From the cell containing the given text, extract its center point as (x, y) coordinate. 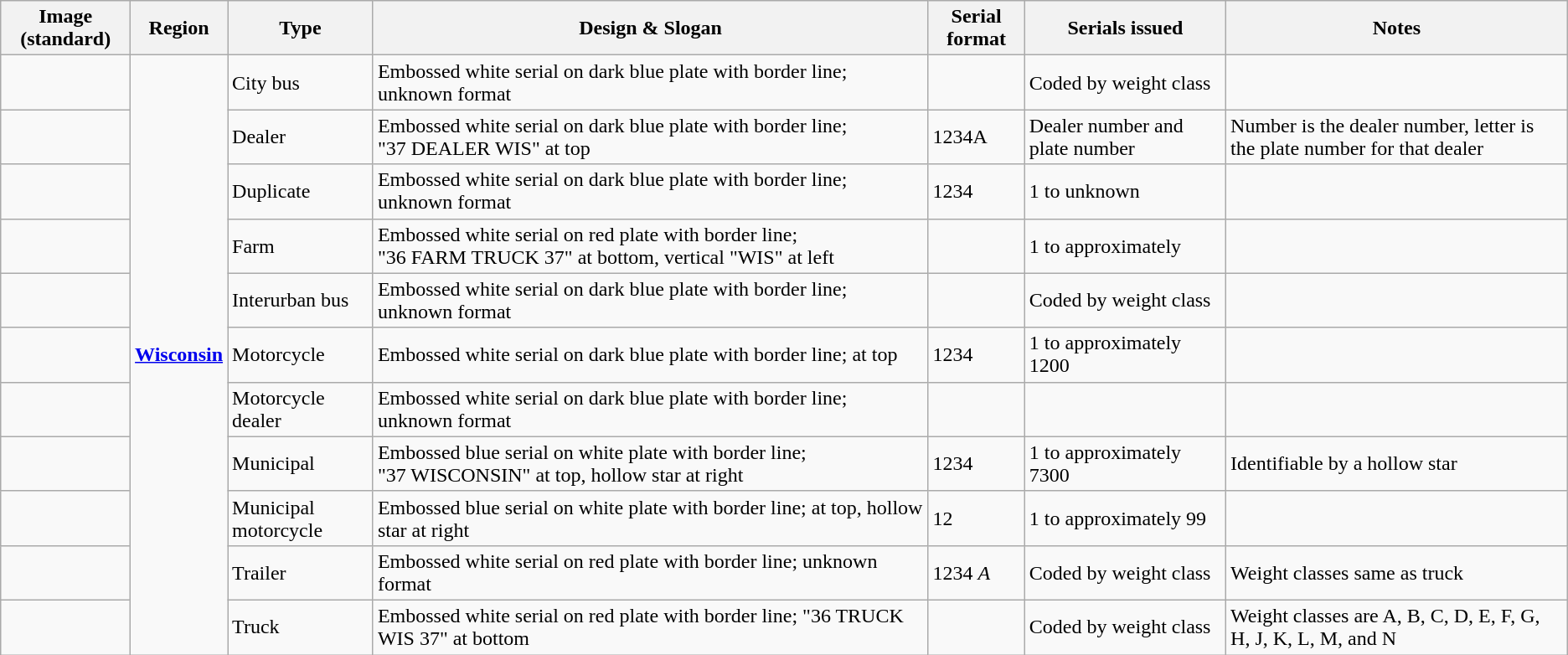
Truck (301, 627)
Region (179, 28)
Dealer number and plate number (1125, 137)
1234 A (977, 573)
Duplicate (301, 191)
1234A (977, 137)
Embossed white serial on red plate with border line; "36 FARM TRUCK 37" at bottom, vertical "WIS" at left (650, 246)
Interurban bus (301, 300)
Motorcycle dealer (301, 409)
Serials issued (1125, 28)
1 to unknown (1125, 191)
Wisconsin (179, 355)
Embossed blue serial on white plate with border line; "37 WISCONSIN" at top, hollow star at right (650, 464)
Weight classes same as truck (1397, 573)
Municipal (301, 464)
Municipal motorcycle (301, 518)
Embossed white serial on red plate with border line; unknown format (650, 573)
Embossed blue serial on white plate with border line; at top, hollow star at right (650, 518)
Number is the dealer number, letter is the plate number for that dealer (1397, 137)
Embossed white serial on dark blue plate with border line; at top (650, 355)
Design & Slogan (650, 28)
1 to approximately 7300 (1125, 464)
Embossed white serial on dark blue plate with border line; "37 DEALER WIS" at top (650, 137)
12 (977, 518)
Embossed white serial on red plate with border line; "36 TRUCK WIS 37" at bottom (650, 627)
Trailer (301, 573)
Identifiable by a hollow star (1397, 464)
Weight classes are A, B, C, D, E, F, G, H, J, K, L, M, and N (1397, 627)
Image (standard) (65, 28)
Serial format (977, 28)
1 to approximately 99 (1125, 518)
Dealer (301, 137)
Farm (301, 246)
City bus (301, 82)
Notes (1397, 28)
Motorcycle (301, 355)
1 to approximately (1125, 246)
1 to approximately 1200 (1125, 355)
Type (301, 28)
